Scan for the cell matching the given text and deliver its [X, Y] coordinate at center. 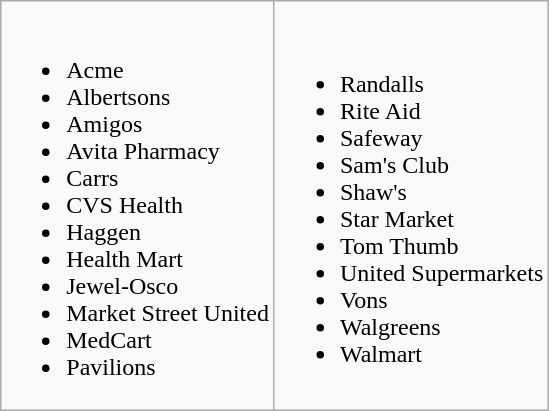
RandallsRite AidSafewaySam's ClubShaw'sStar MarketTom ThumbUnited SupermarketsVonsWalgreensWalmart [411, 206]
AcmeAlbertsonsAmigosAvita PharmacyCarrsCVS HealthHaggenHealth MartJewel-OscoMarket Street UnitedMedCartPavilions [138, 206]
